Determine the [X, Y] coordinate at the center of the cell enclosing the given text.  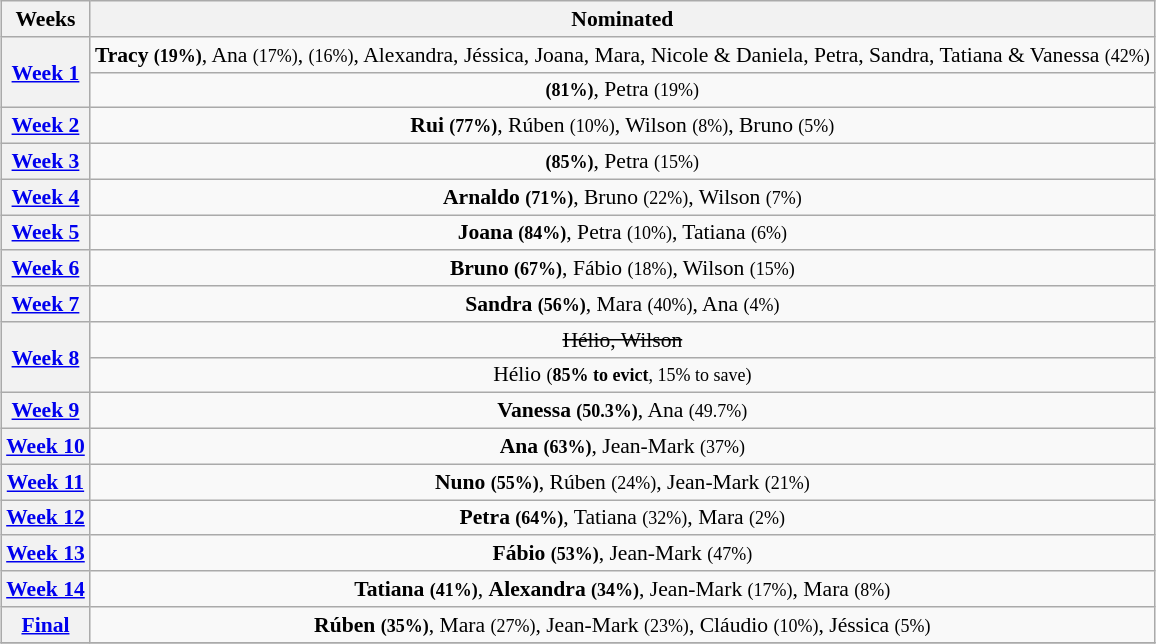
Week 1 [46, 72]
Hélio (85% to evict, 15% to save) [622, 375]
Week 3 [46, 162]
Week 12 [46, 518]
(81%), Petra (19%) [622, 90]
Week 14 [46, 589]
Week 6 [46, 269]
Rúben (35%), Mara (27%), Jean-Mark (23%), Cláudio (10%), Jéssica (5%) [622, 625]
Week 11 [46, 482]
Week 2 [46, 126]
Sandra (56%), Mara (40%), Ana (4%) [622, 304]
Joana (84%), Petra (10%), Tatiana (6%) [622, 233]
Week 5 [46, 233]
Final [46, 625]
Week 9 [46, 411]
Nuno (55%), Rúben (24%), Jean-Mark (21%) [622, 482]
Ana (63%), Jean-Mark (37%) [622, 447]
Nominated [622, 19]
Week 4 [46, 197]
Tracy (19%), Ana (17%), (16%), Alexandra, Jéssica, Joana, Mara, Nicole & Daniela, Petra, Sandra, Tatiana & Vanessa (42%) [622, 55]
Week 10 [46, 447]
Tatiana (41%), Alexandra (34%), Jean-Mark (17%), Mara (8%) [622, 589]
Hélio, Wilson [622, 340]
(85%), Petra (15%) [622, 162]
Fábio (53%), Jean-Mark (47%) [622, 554]
Vanessa (50.3%), Ana (49.7%) [622, 411]
Weeks [46, 19]
Bruno (67%), Fábio (18%), Wilson (15%) [622, 269]
Week 8 [46, 358]
Arnaldo (71%), Bruno (22%), Wilson (7%) [622, 197]
Week 7 [46, 304]
Week 13 [46, 554]
Petra (64%), Tatiana (32%), Mara (2%) [622, 518]
Rui (77%), Rúben (10%), Wilson (8%), Bruno (5%) [622, 126]
